Output the (x, y) coordinate of the center of the cell containing the given text.  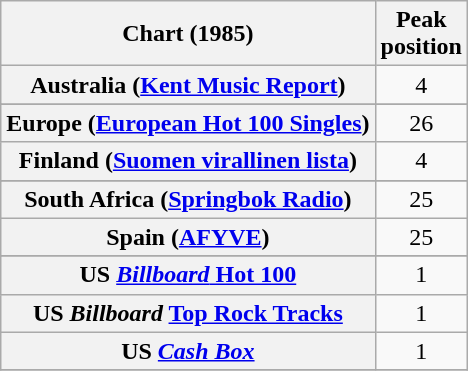
Europe (European Hot 100 Singles) (188, 123)
US Cash Box (188, 351)
Finland (Suomen virallinen lista) (188, 161)
Peakposition (421, 34)
Spain (AFYVE) (188, 237)
Chart (1985) (188, 34)
US Billboard Hot 100 (188, 275)
South Africa (Springbok Radio) (188, 199)
US Billboard Top Rock Tracks (188, 313)
Australia (Kent Music Report) (188, 85)
26 (421, 123)
